For the text-containing cell, return its midpoint in [x, y] coordinate format. 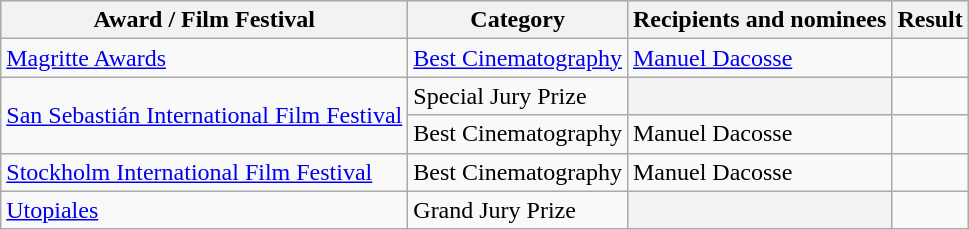
Utopiales [204, 210]
Recipients and nominees [759, 20]
Award / Film Festival [204, 20]
Special Jury Prize [518, 96]
San Sebastián International Film Festival [204, 115]
Stockholm International Film Festival [204, 172]
Result [930, 20]
Category [518, 20]
Grand Jury Prize [518, 210]
Magritte Awards [204, 58]
